For the text-containing cell, return its midpoint in [x, y] coordinate format. 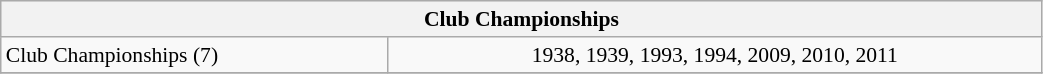
1938, 1939, 1993, 1994, 2009, 2010, 2011 [715, 55]
Club Championships [522, 19]
Club Championships (7) [194, 55]
